Identify which cell holds the provided text, then report its [X, Y] central coordinate. 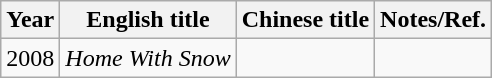
2008 [30, 58]
Home With Snow [148, 58]
Year [30, 20]
Chinese title [305, 20]
English title [148, 20]
Notes/Ref. [434, 20]
